Search for the cell housing the specified text and yield its (x, y) center coordinate. 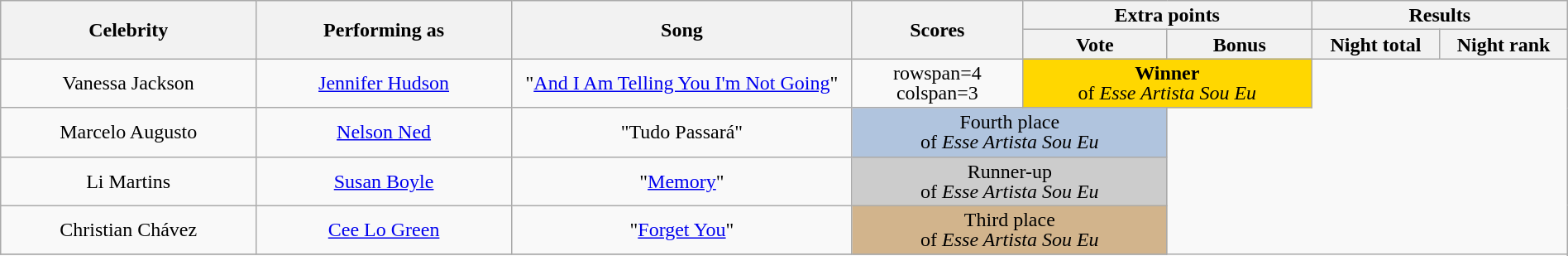
Song (682, 30)
Fourth placeof Esse Artista Sou Eu (1009, 133)
Celebrity (129, 30)
Results (1439, 15)
Scores (937, 30)
"And I Am Telling You I'm Not Going" (682, 83)
Bonus (1239, 45)
Winnerof Esse Artista Sou Eu (1167, 83)
Extra points (1167, 15)
Third placeof Esse Artista Sou Eu (1009, 230)
Performing as (384, 30)
Marcelo Augusto (129, 133)
Night rank (1503, 45)
Vote (1095, 45)
Jennifer Hudson (384, 83)
"Tudo Passará" (682, 133)
Cee Lo Green (384, 230)
Christian Chávez (129, 230)
Night total (1375, 45)
Susan Boyle (384, 181)
"Forget You" (682, 230)
Vanessa Jackson (129, 83)
Runner-upof Esse Artista Sou Eu (1009, 181)
Li Martins (129, 181)
"Memory" (682, 181)
rowspan=4 colspan=3 (937, 83)
Nelson Ned (384, 133)
